Determine the (X, Y) coordinate at the center of the cell enclosing the given text.  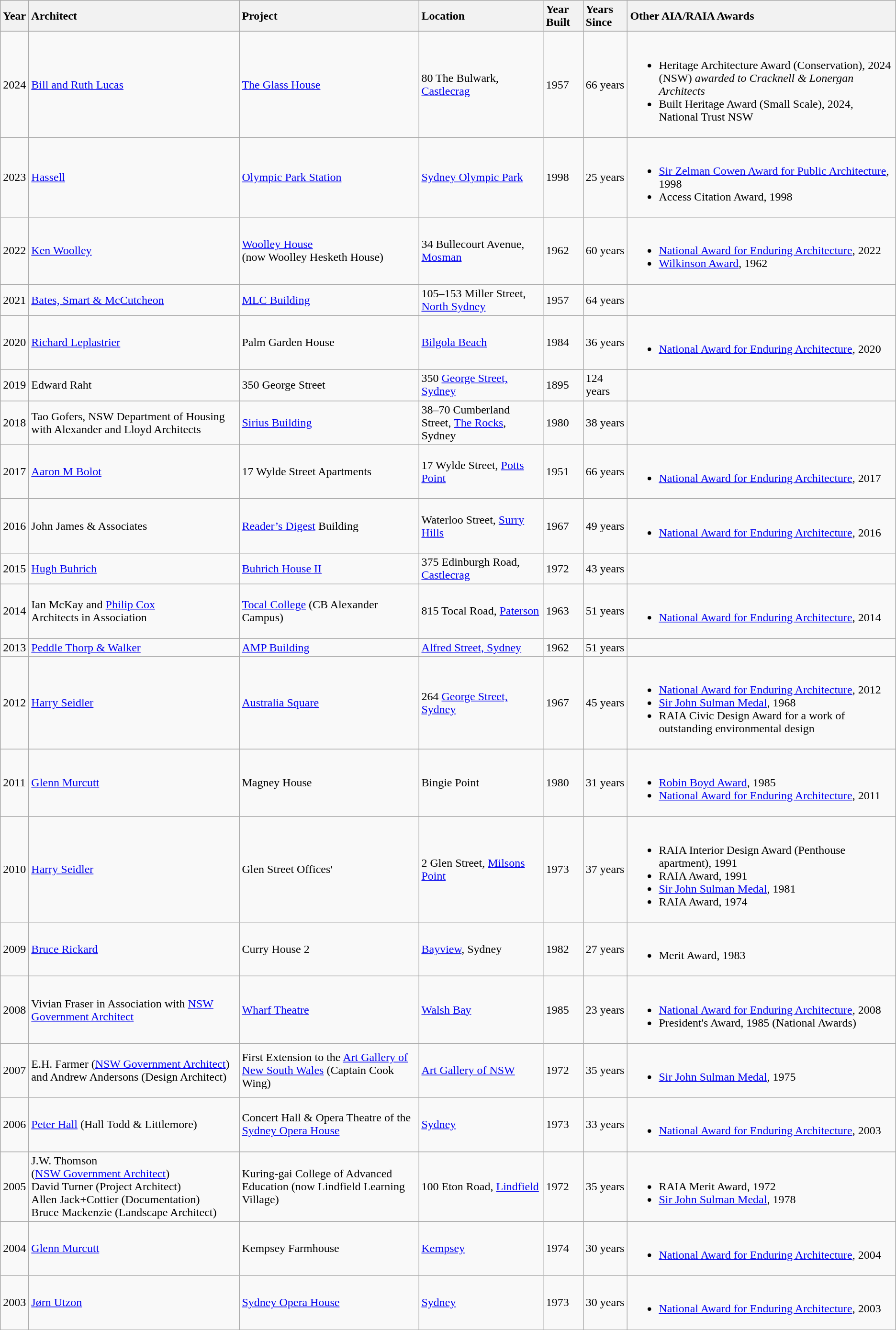
Location (481, 16)
National Award for Enduring Architecture, 2022Wilkinson Award, 1962 (762, 251)
Peter Hall (Hall Todd & Littlemore) (134, 1125)
Concert Hall & Opera Theatre of the Sydney Opera House (329, 1125)
Woolley House (now Woolley Hesketh House) (329, 251)
2023 (14, 177)
Bilgola Beach (481, 343)
2010 (14, 869)
Bates, Smart & McCutcheon (134, 300)
Other AIA/RAIA Awards (762, 16)
Robin Boyd Award, 1985National Award for Enduring Architecture, 2011 (762, 783)
2019 (14, 385)
MLC Building (329, 300)
2020 (14, 343)
2013 (14, 648)
Bruce Rickard (134, 950)
Sydney Olympic Park (481, 177)
Curry House 2 (329, 950)
Kempsey (481, 1248)
Peddle Thorp & Walker (134, 648)
Bingie Point (481, 783)
105–153 Miller Street, North Sydney (481, 300)
1998 (563, 177)
Wharf Theatre (329, 1010)
124 years (605, 385)
Year Built (563, 16)
Hassell (134, 177)
2017 (14, 472)
2007 (14, 1070)
31 years (605, 783)
17 Wylde Street, Potts Point (481, 472)
Hugh Buhrich (134, 569)
350 George Street, Sydney (481, 385)
2022 (14, 251)
Kempsey Farmhouse (329, 1248)
45 years (605, 703)
2003 (14, 1303)
National Award for Enduring Architecture, 2012Sir John Sulman Medal, 1968RAIA Civic Design Award for a work of outstanding environmental design (762, 703)
J.W. Thomson(NSW Government Architect)David Turner (Project Architect)Allen Jack+Cottier (Documentation)Bruce Mackenzie (Landscape Architect) (134, 1186)
Architect (134, 16)
Jørn Utzon (134, 1303)
2009 (14, 950)
National Award for Enduring Architecture, 2014 (762, 611)
John James & Associates (134, 525)
1974 (563, 1248)
Project (329, 16)
Reader’s Digest Building (329, 525)
Sirius Building (329, 423)
2024 (14, 84)
1951 (563, 472)
Years Since (605, 16)
27 years (605, 950)
National Award for Enduring Architecture, 2017 (762, 472)
36 years (605, 343)
Waterloo Street, Surry Hills (481, 525)
2011 (14, 783)
National Award for Enduring Architecture, 2020 (762, 343)
National Award for Enduring Architecture, 2008President's Award, 1985 (National Awards) (762, 1010)
Tocal College (CB Alexander Campus) (329, 611)
Art Gallery of NSW (481, 1070)
Ken Woolley (134, 251)
38–70 Cumberland Street, The Rocks, Sydney (481, 423)
2004 (14, 1248)
2015 (14, 569)
RAIA Merit Award, 1972Sir John Sulman Medal, 1978 (762, 1186)
33 years (605, 1125)
1984 (563, 343)
Alfred Street, Sydney (481, 648)
815 Tocal Road, Paterson (481, 611)
Sir Zelman Cowen Award for Public Architecture, 1998Access Citation Award, 1998 (762, 177)
1895 (563, 385)
34 Bullecourt Avenue, Mosman (481, 251)
43 years (605, 569)
2005 (14, 1186)
80 The Bulwark, Castlecrag (481, 84)
37 years (605, 869)
38 years (605, 423)
2014 (14, 611)
Buhrich House II (329, 569)
First Extension to the Art Gallery of New South Wales (Captain Cook Wing) (329, 1070)
Ian McKay and Philip Cox Architects in Association (134, 611)
Kuring-gai College of Advanced Education (now Lindfield Learning Village) (329, 1186)
1982 (563, 950)
AMP Building (329, 648)
2012 (14, 703)
49 years (605, 525)
Year (14, 16)
Vivian Fraser in Association with NSW Government Architect (134, 1010)
2021 (14, 300)
1985 (563, 1010)
Sir John Sulman Medal, 1975 (762, 1070)
17 Wylde Street Apartments (329, 472)
350 George Street (329, 385)
Bill and Ruth Lucas (134, 84)
Merit Award, 1983 (762, 950)
Richard Leplastrier (134, 343)
2008 (14, 1010)
Bayview, Sydney (481, 950)
The Glass House (329, 84)
2018 (14, 423)
2 Glen Street, Milsons Point (481, 869)
2006 (14, 1125)
National Award for Enduring Architecture, 2004 (762, 1248)
Tao Gofers, NSW Department of Housing with Alexander and Lloyd Architects (134, 423)
375 Edinburgh Road, Castlecrag (481, 569)
25 years (605, 177)
RAIA Interior Design Award (Penthouse apartment), 1991RAIA Award, 1991Sir John Sulman Medal, 1981RAIA Award, 1974 (762, 869)
Sydney Opera House (329, 1303)
E.H. Farmer (NSW Government Architect) and Andrew Andersons (Design Architect) (134, 1070)
Palm Garden House (329, 343)
1963 (563, 611)
Walsh Bay (481, 1010)
264 George Street, Sydney (481, 703)
Edward Raht (134, 385)
64 years (605, 300)
2016 (14, 525)
Aaron M Bolot (134, 472)
National Award for Enduring Architecture, 2016 (762, 525)
Magney House (329, 783)
Olympic Park Station (329, 177)
100 Eton Road, Lindfield (481, 1186)
Australia Square (329, 703)
60 years (605, 251)
Glen Street Offices' (329, 869)
23 years (605, 1010)
